For the text-containing cell, return its midpoint in (x, y) coordinate format. 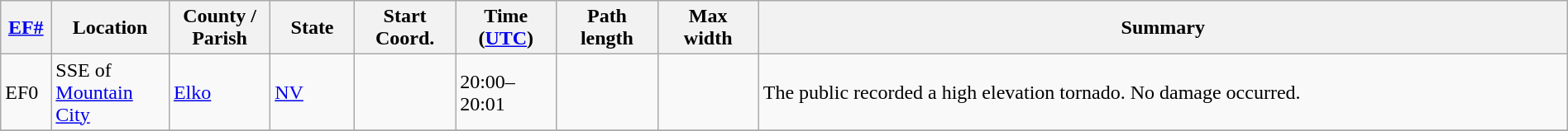
20:00–20:01 (506, 92)
Summary (1163, 28)
EF# (26, 28)
Location (111, 28)
SSE of Mountain City (111, 92)
County / Parish (219, 28)
Path length (607, 28)
EF0 (26, 92)
The public recorded a high elevation tornado. No damage occurred. (1163, 92)
Time (UTC) (506, 28)
State (313, 28)
Max width (708, 28)
Elko (219, 92)
Start Coord. (404, 28)
NV (313, 92)
